Output the (X, Y) coordinate of the center of the cell containing the given text.  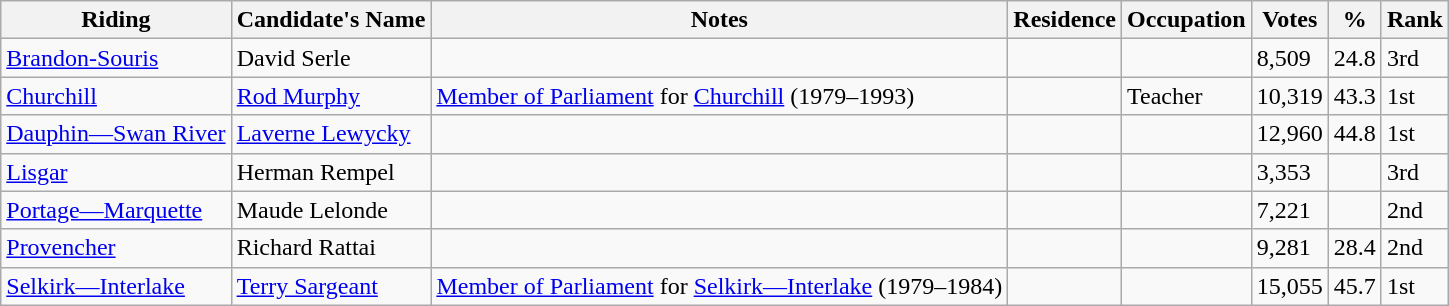
Rod Murphy (331, 96)
Laverne Lewycky (331, 134)
Brandon-Souris (116, 58)
24.8 (1354, 58)
Herman Rempel (331, 172)
45.7 (1354, 286)
7,221 (1290, 210)
Candidate's Name (331, 20)
% (1354, 20)
Occupation (1186, 20)
Churchill (116, 96)
44.8 (1354, 134)
Teacher (1186, 96)
12,960 (1290, 134)
Riding (116, 20)
Dauphin—Swan River (116, 134)
28.4 (1354, 248)
Member of Parliament for Churchill (1979–1993) (720, 96)
Rank (1414, 20)
Provencher (116, 248)
Notes (720, 20)
10,319 (1290, 96)
15,055 (1290, 286)
Richard Rattai (331, 248)
Maude Lelonde (331, 210)
43.3 (1354, 96)
Votes (1290, 20)
Terry Sargeant (331, 286)
Portage—Marquette (116, 210)
Lisgar (116, 172)
Residence (1065, 20)
Selkirk—Interlake (116, 286)
9,281 (1290, 248)
8,509 (1290, 58)
3,353 (1290, 172)
Member of Parliament for Selkirk—Interlake (1979–1984) (720, 286)
David Serle (331, 58)
